Pinpoint the cell where the given text exists, returning its [x, y] midpoint coordinate. 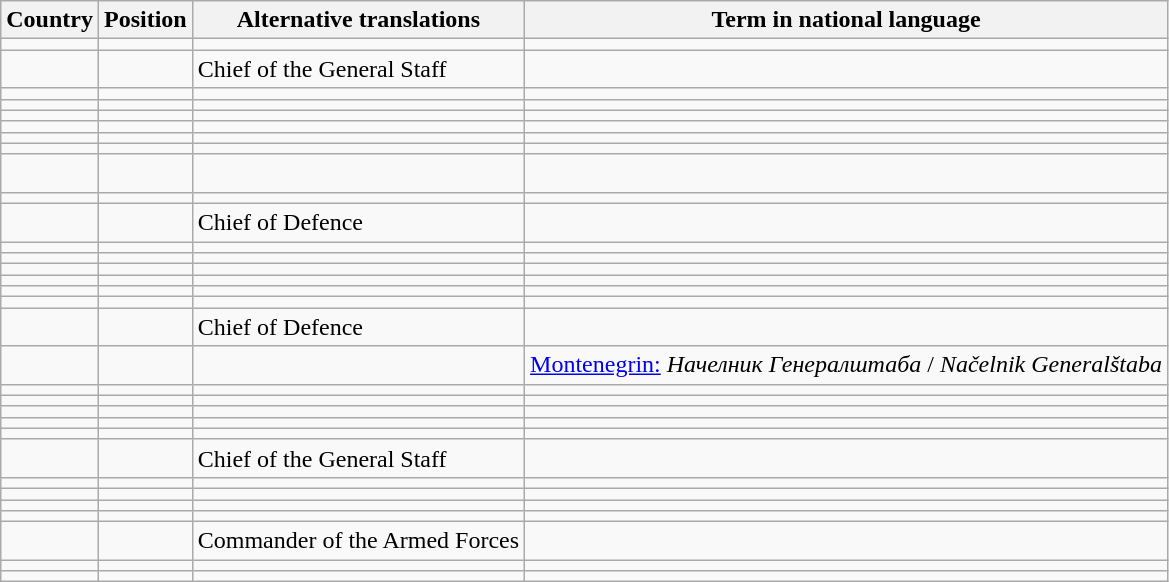
Position [145, 20]
Commander of the Armed Forces [358, 541]
Alternative translations [358, 20]
Montenegrin: Начелник Генералштаба / Načelnik Generalštaba [846, 365]
Term in national language [846, 20]
Country [50, 20]
